Find where the given text appears and provide that cell's center as (x, y) coordinate. 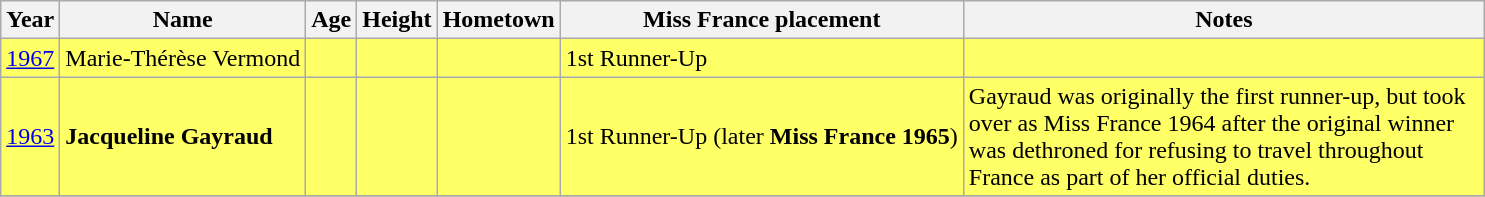
1st Runner-Up (later Miss France 1965) (762, 136)
Notes (1224, 20)
1967 (30, 58)
Age (332, 20)
1st Runner-Up (762, 58)
Height (397, 20)
Miss France placement (762, 20)
1963 (30, 136)
Hometown (498, 20)
Jacqueline Gayraud (183, 136)
Marie-Thérèse Vermond (183, 58)
Year (30, 20)
Name (183, 20)
